For the text-containing cell, return its midpoint in (X, Y) coordinate format. 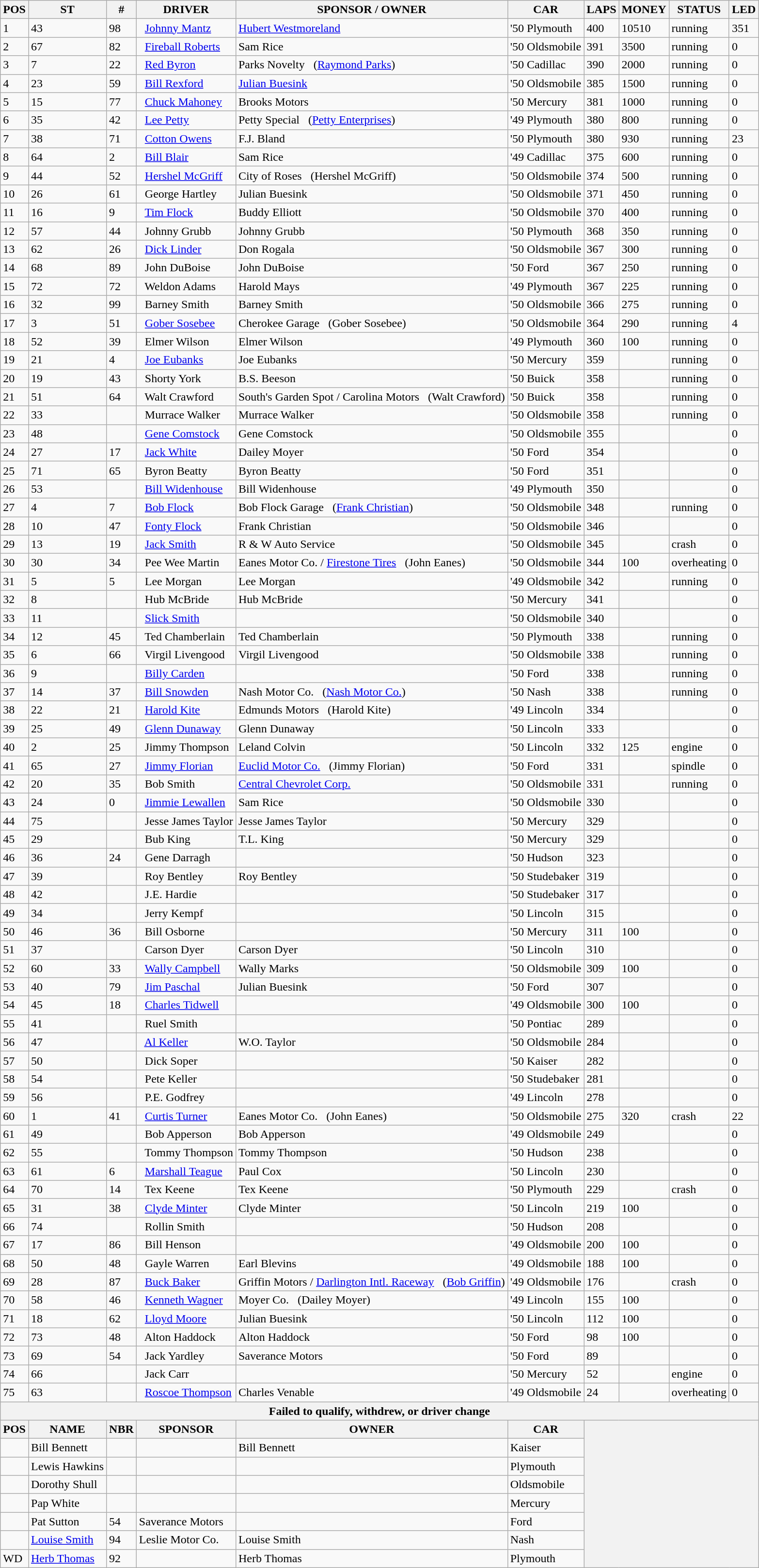
86 (122, 1245)
Charles Venable (371, 1392)
NAME (67, 1429)
'49 Cadillac (546, 157)
Ford (546, 1521)
364 (601, 323)
Pap White (67, 1503)
290 (644, 323)
R & W Auto Service (371, 544)
366 (601, 305)
Lewis Hawkins (67, 1466)
Lloyd Moore (186, 1319)
Harold Kite (186, 710)
1500 (644, 83)
Hubert Westmoreland (371, 28)
229 (601, 1190)
375 (601, 157)
Al Keller (186, 1042)
spindle (699, 765)
390 (601, 65)
Jimmie Lewallen (186, 802)
Nash Motor Co. (Nash Motor Co.) (371, 692)
Chuck Mahoney (186, 102)
George Hartley (186, 194)
Oldsmobile (546, 1485)
317 (601, 895)
341 (601, 600)
344 (601, 563)
'50 Cadillac (546, 65)
ST (67, 10)
345 (601, 544)
307 (601, 987)
Jack White (186, 452)
368 (601, 231)
Dick Linder (186, 249)
Weldon Adams (186, 286)
Leslie Motor Co. (186, 1540)
176 (601, 1282)
T.L. King (371, 839)
Kenneth Wagner (186, 1300)
289 (601, 1024)
Central Chevrolet Corp. (371, 784)
W.O. Taylor (371, 1042)
Jimmy Thompson (186, 747)
225 (644, 286)
310 (601, 950)
Pee Wee Martin (186, 563)
Jack Smith (186, 544)
371 (601, 194)
Bub King (186, 839)
600 (644, 157)
Bill Osborne (186, 931)
125 (644, 747)
330 (601, 802)
Ruel Smith (186, 1024)
Roscoe Thompson (186, 1392)
Cotton Owens (186, 139)
155 (601, 1300)
F.J. Bland (371, 139)
Griffin Motors / Darlington Intl. Raceway (Bob Griffin) (371, 1282)
Pete Keller (186, 1079)
OWNER (371, 1429)
323 (601, 858)
Jimmy Florian (186, 765)
NBR (122, 1429)
238 (601, 1153)
284 (601, 1042)
Leland Colvin (371, 747)
381 (601, 102)
355 (601, 434)
Jim Paschal (186, 987)
Slick Smith (186, 618)
LAPS (601, 10)
Petty Special (Petty Enterprises) (371, 120)
99 (122, 305)
City of Roses (Hershel McGriff) (371, 175)
Bob Smith (186, 784)
94 (122, 1540)
Nash (546, 1540)
Buddy Elliott (371, 212)
Moyer Co. (Dailey Moyer) (371, 1300)
346 (601, 526)
Gober Sosebee (186, 323)
79 (122, 987)
Red Byron (186, 65)
Earl Blevins (371, 1263)
Rollin Smith (186, 1226)
309 (601, 968)
370 (601, 212)
249 (601, 1134)
208 (601, 1226)
2000 (644, 65)
Dailey Moyer (371, 452)
333 (601, 729)
Bob Flock (186, 507)
Marshall Teague (186, 1171)
Edmunds Motors (Harold Kite) (371, 710)
391 (601, 47)
385 (601, 83)
'50 Pontiac (546, 1024)
3500 (644, 47)
Gayle Warren (186, 1263)
10510 (644, 28)
800 (644, 120)
219 (601, 1208)
Bill Blair (186, 157)
# (122, 10)
500 (644, 175)
Don Rogala (371, 249)
311 (601, 931)
Bill Rexford (186, 83)
Jack Yardley (186, 1355)
Wally Campbell (186, 968)
Billy Carden (186, 673)
188 (601, 1263)
Mercury (546, 1503)
Wally Marks (371, 968)
374 (601, 175)
Eanes Motor Co. (John Eanes) (371, 1116)
930 (644, 139)
Harold Mays (371, 286)
Gene Darragh (186, 858)
250 (644, 268)
200 (601, 1245)
315 (601, 913)
92 (122, 1558)
Brooks Motors (371, 102)
332 (601, 747)
Cherokee Garage (Gober Sosebee) (371, 323)
281 (601, 1079)
77 (122, 102)
Euclid Motor Co. (Jimmy Florian) (371, 765)
334 (601, 710)
Lee Petty (186, 120)
WD (15, 1558)
87 (122, 1282)
Dick Soper (186, 1060)
B.S. Beeson (371, 378)
354 (601, 452)
Frank Christian (371, 526)
348 (601, 507)
Fonty Flock (186, 526)
112 (601, 1319)
Johnny Mantz (186, 28)
Eanes Motor Co. / Firestone Tires (John Eanes) (371, 563)
Bill Henson (186, 1245)
Walt Crawford (186, 397)
230 (601, 1171)
Kaiser (546, 1448)
Shorty York (186, 378)
SPONSOR / OWNER (371, 10)
Parks Novelty (Raymond Parks) (371, 65)
Dorothy Shull (67, 1485)
Failed to qualify, withdrew, or driver change (379, 1411)
320 (644, 1116)
Paul Cox (371, 1171)
278 (601, 1097)
Charles Tidwell (186, 1005)
LED (743, 10)
DRIVER (186, 10)
MONEY (644, 10)
Pat Sutton (67, 1521)
340 (601, 618)
360 (601, 342)
J.E. Hardie (186, 895)
319 (601, 876)
'50 Kaiser (546, 1060)
SPONSOR (186, 1429)
Bill Snowden (186, 692)
82 (122, 47)
359 (601, 360)
Jack Carr (186, 1374)
450 (644, 194)
282 (601, 1060)
Fireball Roberts (186, 47)
Tim Flock (186, 212)
Bob Flock Garage (Frank Christian) (371, 507)
P.E. Godfrey (186, 1097)
South's Garden Spot / Carolina Motors (Walt Crawford) (371, 397)
'50 Nash (546, 692)
STATUS (699, 10)
Jerry Kempf (186, 913)
Hershel McGriff (186, 175)
342 (601, 581)
Buck Baker (186, 1282)
Curtis Turner (186, 1116)
1000 (644, 102)
